For the text-containing cell, return its midpoint in (x, y) coordinate format. 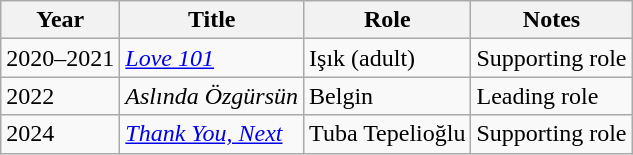
Leading role (552, 96)
Notes (552, 20)
Aslında Özgürsün (212, 96)
Role (388, 20)
Title (212, 20)
Belgin (388, 96)
Işık (adult) (388, 58)
Thank You, Next (212, 134)
2022 (60, 96)
Love 101 (212, 58)
Year (60, 20)
Tuba Tepelioğlu (388, 134)
2020–2021 (60, 58)
2024 (60, 134)
